Scan for the cell matching the given text and deliver its (x, y) coordinate at center. 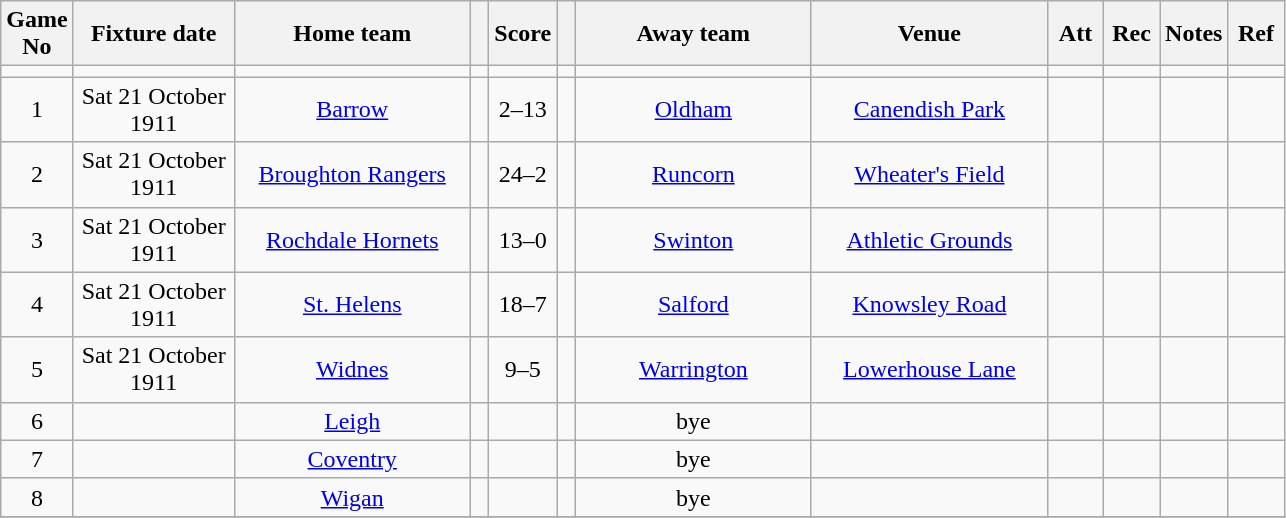
Barrow (352, 110)
Score (523, 34)
Swinton (693, 240)
9–5 (523, 370)
1 (37, 110)
Warrington (693, 370)
13–0 (523, 240)
Lowerhouse Lane (929, 370)
7 (37, 459)
3 (37, 240)
Knowsley Road (929, 304)
Wheater's Field (929, 174)
Away team (693, 34)
Game No (37, 34)
Widnes (352, 370)
Leigh (352, 421)
18–7 (523, 304)
6 (37, 421)
Salford (693, 304)
St. Helens (352, 304)
Att (1075, 34)
Wigan (352, 497)
5 (37, 370)
Broughton Rangers (352, 174)
Home team (352, 34)
Runcorn (693, 174)
2–13 (523, 110)
Rec (1132, 34)
Ref (1256, 34)
Rochdale Hornets (352, 240)
Fixture date (154, 34)
Oldham (693, 110)
24–2 (523, 174)
2 (37, 174)
Coventry (352, 459)
Athletic Grounds (929, 240)
8 (37, 497)
4 (37, 304)
Canendish Park (929, 110)
Notes (1194, 34)
Venue (929, 34)
